Provide the (X, Y) coordinate of the cell's center where the given text is located.  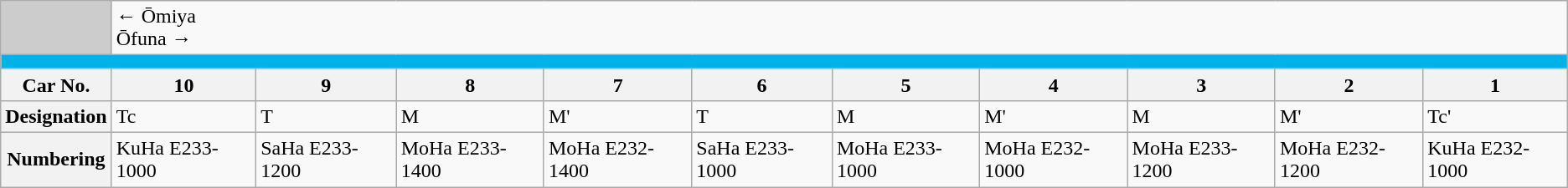
Designation (56, 116)
Car No. (56, 84)
Numbering (56, 159)
2 (1349, 84)
SaHa E233-1000 (762, 159)
5 (905, 84)
10 (183, 84)
8 (470, 84)
MoHa E233-1200 (1201, 159)
MoHa E232-1200 (1349, 159)
4 (1054, 84)
1 (1496, 84)
MoHa E232-1400 (617, 159)
MoHa E232-1000 (1054, 159)
7 (617, 84)
Tc (183, 116)
6 (762, 84)
Tc' (1496, 116)
← ŌmiyaŌfuna → (839, 28)
MoHa E233-1000 (905, 159)
MoHa E233-1400 (470, 159)
SaHa E233-1200 (327, 159)
3 (1201, 84)
KuHa E233-1000 (183, 159)
9 (327, 84)
KuHa E232-1000 (1496, 159)
